Capture the cell that displays the provided text and extract its [x, y] central coordinate. 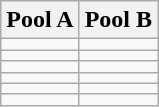
Pool B [118, 20]
Pool A [40, 20]
